For the text-containing cell, return its midpoint in [X, Y] coordinate format. 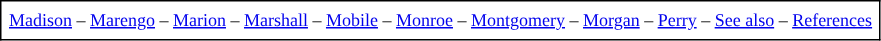
Madison – Marengo – Marion – Marshall – Mobile – Monroe – Montgomery – Morgan – Perry – See also – References [441, 20]
